Return [X, Y] of the center of cell containing provided text 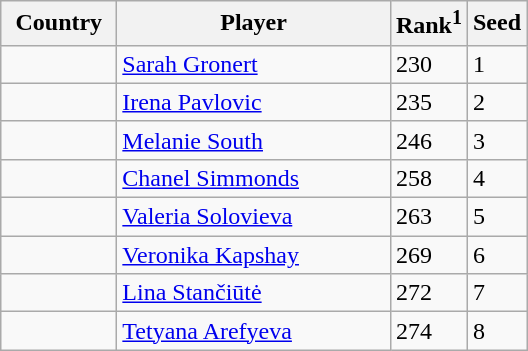
230 [428, 64]
Lina Stančiūtė [254, 293]
Rank1 [428, 24]
Valeria Solovieva [254, 217]
Seed [496, 24]
Tetyana Arefyeva [254, 331]
Chanel Simmonds [254, 178]
272 [428, 293]
258 [428, 178]
Veronika Kapshay [254, 255]
Sarah Gronert [254, 64]
235 [428, 102]
4 [496, 178]
274 [428, 331]
246 [428, 140]
263 [428, 217]
Player [254, 24]
2 [496, 102]
269 [428, 255]
1 [496, 64]
7 [496, 293]
8 [496, 331]
6 [496, 255]
Melanie South [254, 140]
Country [59, 24]
Irena Pavlovic [254, 102]
5 [496, 217]
3 [496, 140]
